Extract the [X, Y] coordinate from the center of the cell holding the provided text.  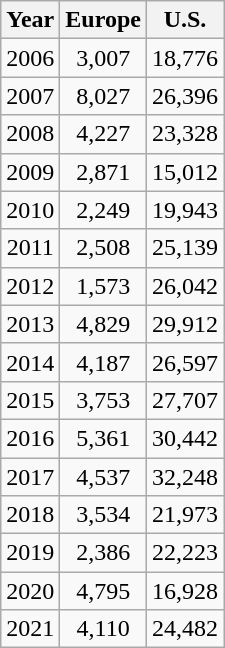
2008 [30, 134]
2016 [30, 438]
25,139 [184, 248]
32,248 [184, 477]
2019 [30, 553]
15,012 [184, 172]
2,871 [104, 172]
4,795 [104, 591]
4,187 [104, 362]
26,042 [184, 286]
19,943 [184, 210]
2007 [30, 96]
4,227 [104, 134]
2015 [30, 400]
Europe [104, 20]
3,007 [104, 58]
4,829 [104, 324]
16,928 [184, 591]
4,537 [104, 477]
3,534 [104, 515]
2017 [30, 477]
Year [30, 20]
24,482 [184, 629]
2,249 [104, 210]
26,396 [184, 96]
2021 [30, 629]
21,973 [184, 515]
2014 [30, 362]
8,027 [104, 96]
5,361 [104, 438]
27,707 [184, 400]
2012 [30, 286]
26,597 [184, 362]
1,573 [104, 286]
22,223 [184, 553]
2009 [30, 172]
2,386 [104, 553]
29,912 [184, 324]
2020 [30, 591]
2010 [30, 210]
2006 [30, 58]
3,753 [104, 400]
2,508 [104, 248]
2011 [30, 248]
4,110 [104, 629]
30,442 [184, 438]
23,328 [184, 134]
2018 [30, 515]
U.S. [184, 20]
2013 [30, 324]
18,776 [184, 58]
